Locate the cell with the specified text and output its (x, y) center coordinate. 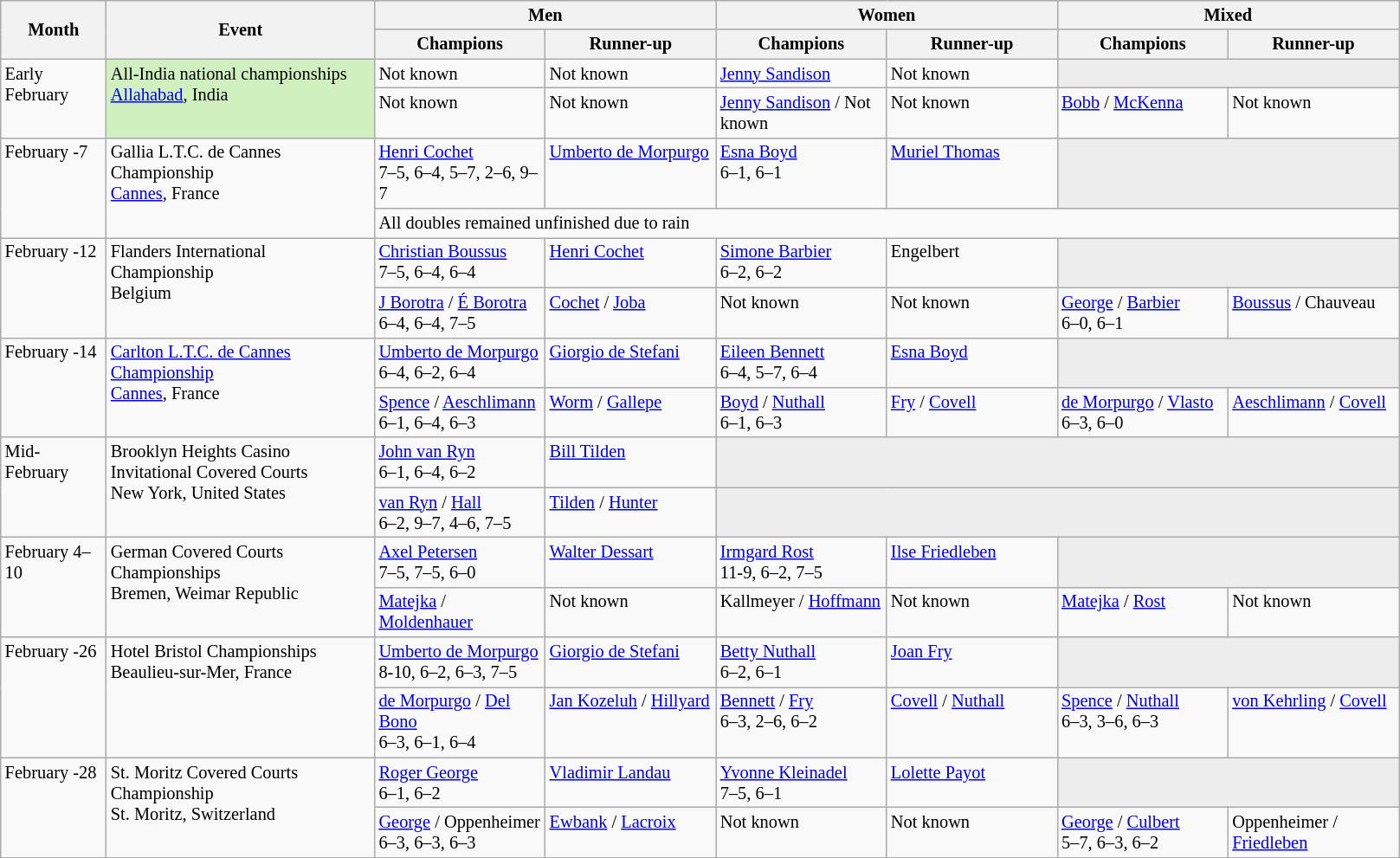
Umberto de Morpurgo6–4, 6–2, 6–4 (461, 363)
Bennett / Fry 6–3, 2–6, 6–2 (802, 722)
Lolette Payot (971, 783)
Umberto de Morpurgo8-10, 6–2, 6–3, 7–5 (461, 662)
Tilden / Hunter (630, 513)
Jenny Sandison / Not known (802, 113)
Cochet / Joba (630, 313)
J Borotra / É Borotra6–4, 6–4, 7–5 (461, 313)
Carlton L.T.C. de Cannes Championship Cannes, France (241, 388)
Eileen Bennett6–4, 5–7, 6–4 (802, 363)
Boussus / Chauveau (1313, 313)
February 4–10 (54, 587)
Matejka / Rost (1143, 612)
Axel Petersen7–5, 7–5, 6–0 (461, 562)
Men (545, 15)
Henri Cochet (630, 262)
February -28 (54, 807)
Joan Fry (971, 662)
Ewbank / Lacroix (630, 832)
Roger George6–1, 6–2 (461, 783)
Christian Boussus7–5, 6–4, 6–4 (461, 262)
Bill Tilden (630, 462)
All doubles remained unfinished due to rain (887, 223)
Covell / Nuthall (971, 722)
George / Oppenheimer6–3, 6–3, 6–3 (461, 832)
George / Barbier6–0, 6–1 (1143, 313)
Worm / Gallepe (630, 412)
Mixed (1228, 15)
Engelbert (971, 262)
Simone Barbier6–2, 6–2 (802, 262)
February -14 (54, 388)
Betty Nuthall6–2, 6–1 (802, 662)
Ilse Friedleben (971, 562)
de Morpurgo / Del Bono6–3, 6–1, 6–4 (461, 722)
Vladimir Landau (630, 783)
George / Culbert5–7, 6–3, 6–2 (1143, 832)
Women (887, 15)
Month (54, 29)
February -12 (54, 287)
Early February (54, 99)
Boyd / Nuthall6–1, 6–3 (802, 412)
Gallia L.T.C. de Cannes Championship Cannes, France (241, 187)
Spence / Nuthall6–3, 3–6, 6–3 (1143, 722)
Yvonne Kleinadel7–5, 6–1 (802, 783)
Matejka / Moldenhauer (461, 612)
Hotel Bristol ChampionshipsBeaulieu-sur-Mer, France (241, 698)
Bobb / McKenna (1143, 113)
Esna Boyd6–1, 6–1 (802, 173)
Umberto de Morpurgo (630, 173)
Irmgard Rost11-9, 6–2, 7–5 (802, 562)
German Covered Courts ChampionshipsBremen, Weimar Republic (241, 587)
Flanders International Championship Belgium (241, 287)
St. Moritz Covered Courts ChampionshipSt. Moritz, Switzerland (241, 807)
van Ryn / Hall6–2, 9–7, 4–6, 7–5 (461, 513)
Event (241, 29)
February -7 (54, 187)
All-India national championshipsAllahabad, India (241, 99)
von Kehrling / Covell (1313, 722)
Brooklyn Heights Casino Invitational Covered Courts New York, United States (241, 487)
Walter Dessart (630, 562)
Kallmeyer / Hoffmann (802, 612)
Esna Boyd (971, 363)
Mid-February (54, 487)
Fry / Covell (971, 412)
Oppenheimer / Friedleben (1313, 832)
Jenny Sandison (802, 74)
Aeschlimann / Covell (1313, 412)
February -26 (54, 698)
Henri Cochet7–5, 6–4, 5–7, 2–6, 9–7 (461, 173)
Jan Kozeluh / Hillyard (630, 722)
Muriel Thomas (971, 173)
de Morpurgo / Vlasto6–3, 6–0 (1143, 412)
John van Ryn6–1, 6–4, 6–2 (461, 462)
Spence / Aeschlimann6–1, 6–4, 6–3 (461, 412)
